Provide the [X, Y] coordinate of the cell's center where the given text is located.  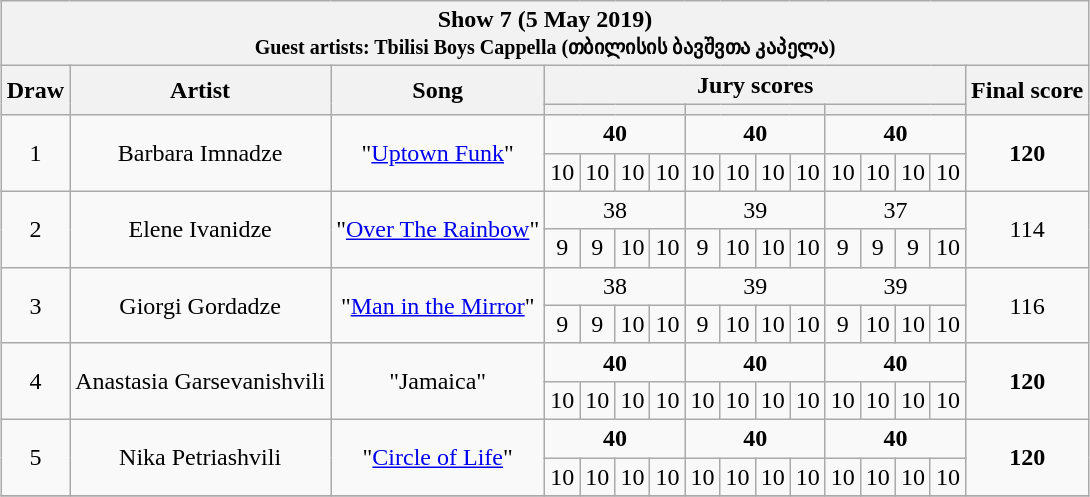
Elene Ivanidze [200, 229]
5 [35, 457]
Jury scores [756, 85]
"Uptown Funk" [438, 153]
Nika Petriashvili [200, 457]
Barbara Imnadze [200, 153]
"Over The Rainbow" [438, 229]
"Man in the Mirror" [438, 305]
Song [438, 90]
4 [35, 381]
Show 7 (5 May 2019)Guest artists: Tbilisi Boys Cappella (თბილისის ბავშვთა კაპელა) [545, 34]
Anastasia Garsevanishvili [200, 381]
116 [1028, 305]
37 [895, 210]
3 [35, 305]
Draw [35, 90]
2 [35, 229]
Artist [200, 90]
"Jamaica" [438, 381]
"Circle of Life" [438, 457]
Giorgi Gordadze [200, 305]
Final score [1028, 90]
114 [1028, 229]
1 [35, 153]
